Find where the given text appears and provide that cell's center as (x, y) coordinate. 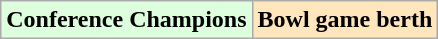
Conference Champions (126, 20)
Bowl game berth (345, 20)
